From the cell containing the given text, extract its center point as (X, Y) coordinate. 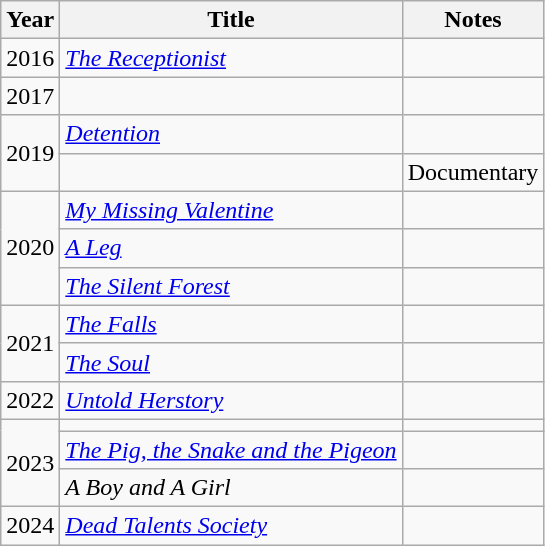
Year (30, 20)
Documentary (473, 172)
Title (231, 20)
Notes (473, 20)
The Pig, the Snake and the Pigeon (231, 449)
2023 (30, 462)
The Falls (231, 324)
2022 (30, 400)
Untold Herstory (231, 400)
Dead Talents Society (231, 526)
2020 (30, 248)
A Leg (231, 248)
Detention (231, 134)
2016 (30, 58)
My Missing Valentine (231, 210)
2024 (30, 526)
The Soul (231, 362)
The Silent Forest (231, 286)
2021 (30, 343)
2019 (30, 153)
A Boy and A Girl (231, 488)
2017 (30, 96)
The Receptionist (231, 58)
